Pinpoint the cell where the given text exists, returning its (X, Y) midpoint coordinate. 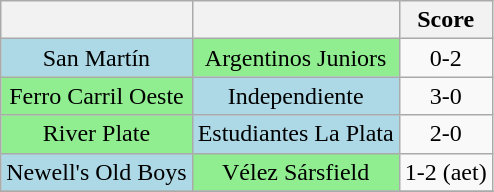
Vélez Sársfield (296, 172)
Newell's Old Boys (96, 172)
Ferro Carril Oeste (96, 96)
San Martín (96, 58)
Estudiantes La Plata (296, 134)
Independiente (296, 96)
3-0 (446, 96)
Argentinos Juniors (296, 58)
2-0 (446, 134)
Score (446, 20)
0-2 (446, 58)
1-2 (aet) (446, 172)
River Plate (96, 134)
